Find where the given text appears and provide that cell's center as [x, y] coordinate. 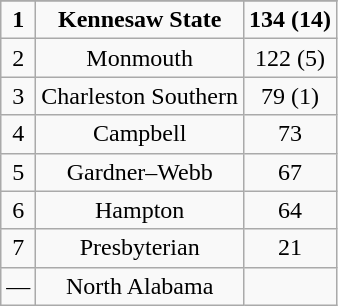
7 [18, 248]
Campbell [140, 134]
21 [290, 248]
4 [18, 134]
64 [290, 210]
67 [290, 172]
134 (14) [290, 20]
79 (1) [290, 96]
5 [18, 172]
North Alabama [140, 286]
Kennesaw State [140, 20]
Presbyterian [140, 248]
2 [18, 58]
— [18, 286]
122 (5) [290, 58]
Charleston Southern [140, 96]
Hampton [140, 210]
1 [18, 20]
6 [18, 210]
3 [18, 96]
Gardner–Webb [140, 172]
73 [290, 134]
Monmouth [140, 58]
